Identify which cell holds the provided text, then report its [X, Y] central coordinate. 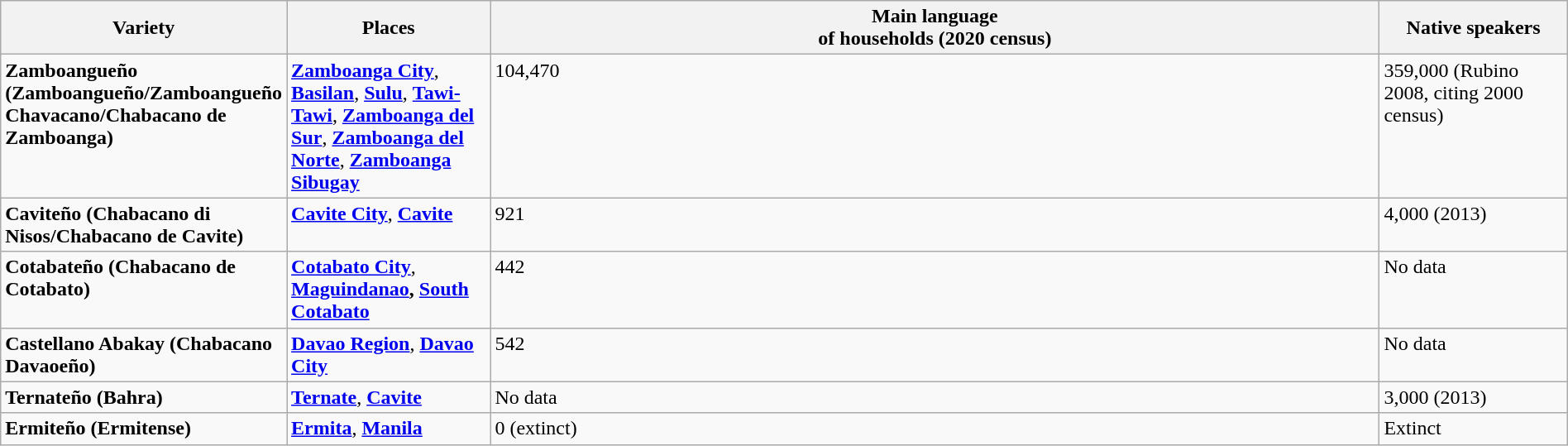
104,470 [935, 126]
Cotabateño (Chabacano de Cotabato) [144, 290]
Castellano Abakay (Chabacano Davaoeño) [144, 354]
Ternate, Cavite [389, 397]
442 [935, 290]
Places [389, 28]
Davao Region, Davao City [389, 354]
Main languageof households (2020 census) [935, 28]
Zamboangueño (Zamboangueño/Zamboangueño Chavacano/Chabacano de Zamboanga) [144, 126]
Caviteño (Chabacano di Nisos/Chabacano de Cavite) [144, 225]
Ternateño (Bahra) [144, 397]
542 [935, 354]
Ermiteño (Ermitense) [144, 429]
Ermita, Manila [389, 429]
Cotabato City, Maguindanao, South Cotabato [389, 290]
Native speakers [1474, 28]
4,000 (2013) [1474, 225]
359,000 (Rubino 2008, citing 2000 census) [1474, 126]
Variety [144, 28]
Cavite City, Cavite [389, 225]
Zamboanga City, Basilan, Sulu, Tawi-Tawi, Zamboanga del Sur, Zamboanga del Norte, Zamboanga Sibugay [389, 126]
Extinct [1474, 429]
0 (extinct) [935, 429]
921 [935, 225]
3,000 (2013) [1474, 397]
